Identify which cell holds the provided text, then report its (X, Y) central coordinate. 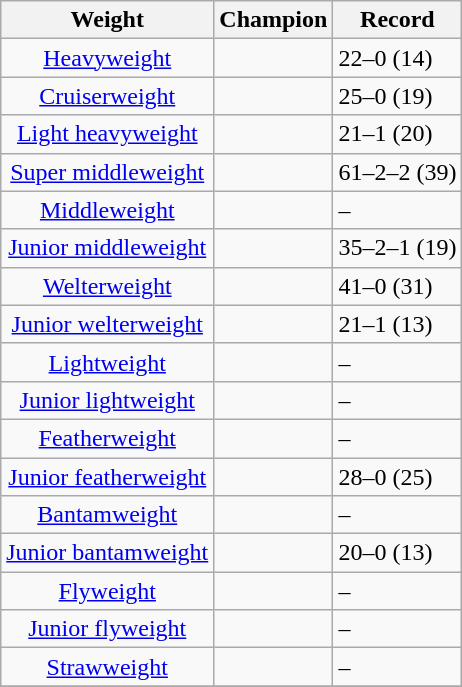
Champion (274, 20)
Super middleweight (108, 172)
20–0 (13) (398, 553)
Lightweight (108, 362)
Junior featherweight (108, 477)
Middleweight (108, 210)
Light heavyweight (108, 134)
Cruiserweight (108, 96)
Strawweight (108, 667)
35–2–1 (19) (398, 248)
Record (398, 20)
25–0 (19) (398, 96)
Heavyweight (108, 58)
28–0 (25) (398, 477)
Bantamweight (108, 515)
Junior middleweight (108, 248)
Junior lightweight (108, 400)
61–2–2 (39) (398, 172)
21–1 (20) (398, 134)
Junior bantamweight (108, 553)
Featherweight (108, 438)
Flyweight (108, 591)
Junior welterweight (108, 324)
Weight (108, 20)
21–1 (13) (398, 324)
Junior flyweight (108, 629)
41–0 (31) (398, 286)
Welterweight (108, 286)
22–0 (14) (398, 58)
